Determine the (X, Y) coordinate at the center of the cell enclosing the given text.  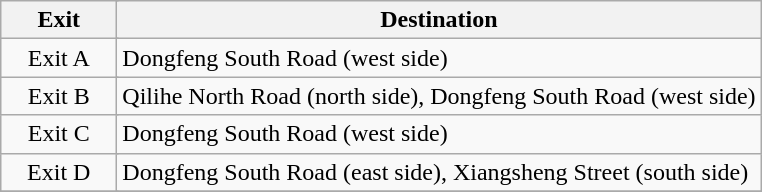
Exit A (59, 58)
Dongfeng South Road (east side), Xiangsheng Street (south side) (439, 172)
Qilihe North Road (north side), Dongfeng South Road (west side) (439, 96)
Destination (439, 20)
Exit (59, 20)
Exit B (59, 96)
Exit D (59, 172)
Exit C (59, 134)
